Detect which cell encompasses the target text, then output its [x, y] center coordinate. 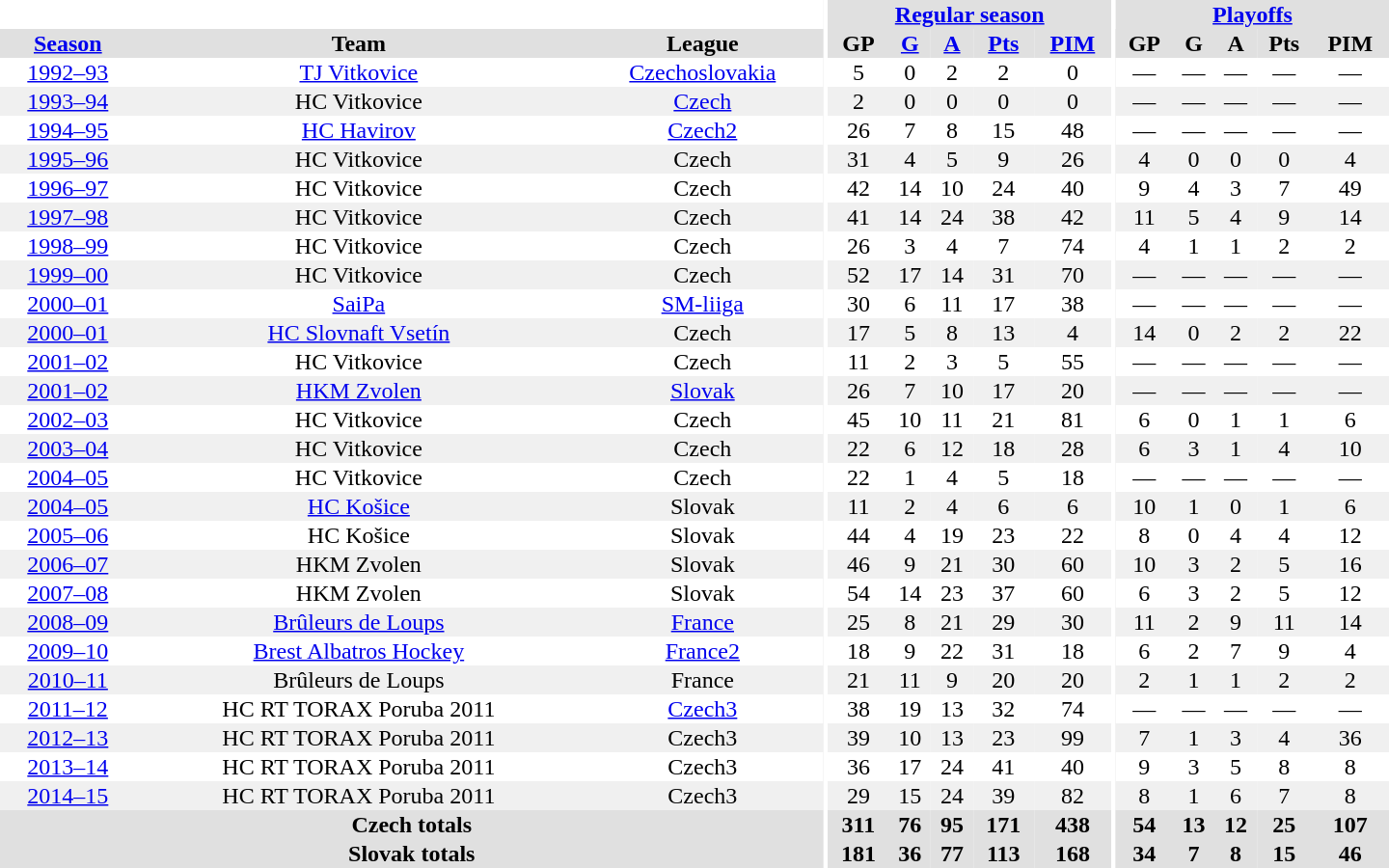
1996–97 [68, 188]
SaiPa [359, 304]
76 [910, 825]
82 [1073, 796]
28 [1073, 448]
Brest Albatros Hockey [359, 651]
HC Slovnaft Vsetín [359, 333]
1999–00 [68, 275]
Czech totals [412, 825]
Slovak totals [412, 854]
181 [858, 854]
49 [1350, 188]
Regular season [969, 14]
League [702, 43]
HC Havirov [359, 130]
Team [359, 43]
34 [1144, 854]
438 [1073, 825]
45 [858, 420]
2007–08 [68, 593]
1997–98 [68, 217]
TJ Vitkovice [359, 72]
95 [952, 825]
48 [1073, 130]
1995–96 [68, 159]
32 [1003, 709]
Season [68, 43]
France2 [702, 651]
171 [1003, 825]
1998–99 [68, 246]
16 [1350, 564]
2005–06 [68, 535]
99 [1073, 738]
44 [858, 535]
2013–14 [68, 767]
2010–11 [68, 680]
52 [858, 275]
311 [858, 825]
81 [1073, 420]
2014–15 [68, 796]
168 [1073, 854]
SM-liiga [702, 304]
2002–03 [68, 420]
1994–95 [68, 130]
55 [1073, 362]
Playoffs [1252, 14]
37 [1003, 593]
107 [1350, 825]
2012–13 [68, 738]
77 [952, 854]
2008–09 [68, 622]
2009–10 [68, 651]
2011–12 [68, 709]
70 [1073, 275]
1992–93 [68, 72]
1993–94 [68, 101]
2006–07 [68, 564]
Czech2 [702, 130]
113 [1003, 854]
Czechoslovakia [702, 72]
2003–04 [68, 448]
